Pinpoint the cell where the given text exists, returning its [X, Y] midpoint coordinate. 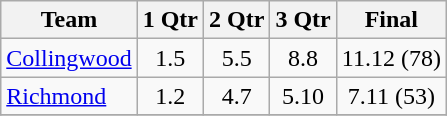
1.2 [170, 96]
Team [69, 20]
3 Qtr [303, 20]
Collingwood [69, 58]
Final [391, 20]
8.8 [303, 58]
4.7 [237, 96]
1 Qtr [170, 20]
7.11 (53) [391, 96]
2 Qtr [237, 20]
5.10 [303, 96]
5.5 [237, 58]
11.12 (78) [391, 58]
1.5 [170, 58]
Richmond [69, 96]
